Provide the [x, y] coordinate of the cell's center where the given text is located.  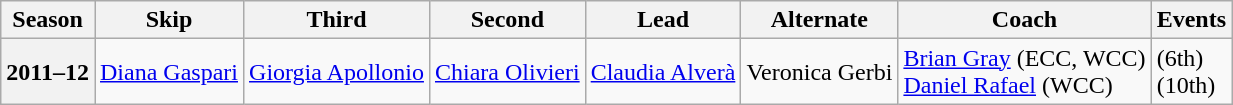
Skip [168, 20]
(6th) (10th) [1191, 72]
Second [507, 20]
2011–12 [48, 72]
Chiara Olivieri [507, 72]
Claudia Alverà [663, 72]
Alternate [820, 20]
Diana Gaspari [168, 72]
Giorgia Apollonio [337, 72]
Coach [1024, 20]
Veronica Gerbi [820, 72]
Lead [663, 20]
Events [1191, 20]
Third [337, 20]
Season [48, 20]
Brian Gray (ECC, WCC)Daniel Rafael (WCC) [1024, 72]
